Locate the cell with the specified text and output its [X, Y] center coordinate. 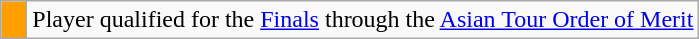
Player qualified for the Finals through the Asian Tour Order of Merit [363, 20]
